Search for the cell housing the specified text and yield its [x, y] center coordinate. 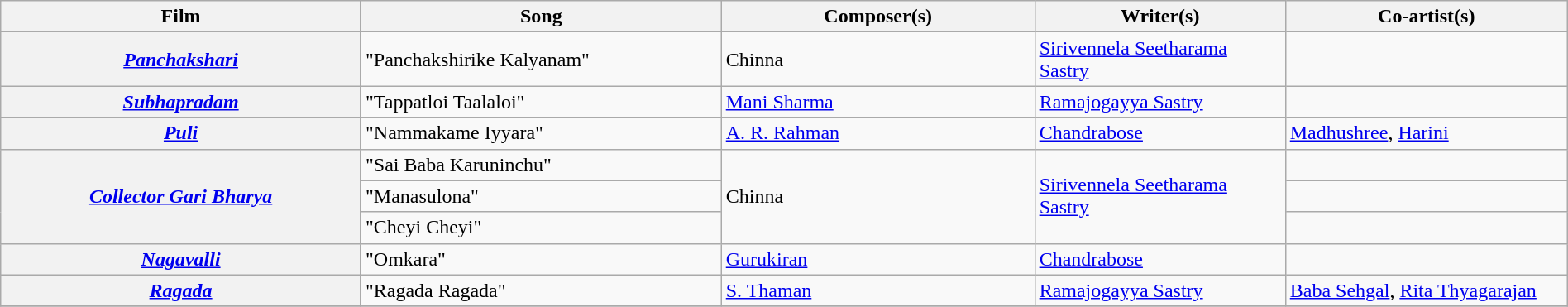
Mani Sharma [878, 102]
Panchakshari [181, 60]
"Panchakshirike Kalyanam" [541, 60]
"Omkara" [541, 259]
Song [541, 17]
"Nammakame Iyyara" [541, 133]
Gurukiran [878, 259]
"Manasulona" [541, 196]
Writer(s) [1159, 17]
Subhapradam [181, 102]
Film [181, 17]
"Cheyi Cheyi" [541, 228]
"Tappatloi Taalaloi" [541, 102]
"Sai Baba Karuninchu" [541, 165]
S. Thaman [878, 290]
Baba Sehgal, Rita Thyagarajan [1426, 290]
"Ragada Ragada" [541, 290]
Co-artist(s) [1426, 17]
Puli [181, 133]
Composer(s) [878, 17]
Ragada [181, 290]
Collector Gari Bharya [181, 196]
Nagavalli [181, 259]
Madhushree, Harini [1426, 133]
A. R. Rahman [878, 133]
